Detect which cell encompasses the target text, then output its [X, Y] center coordinate. 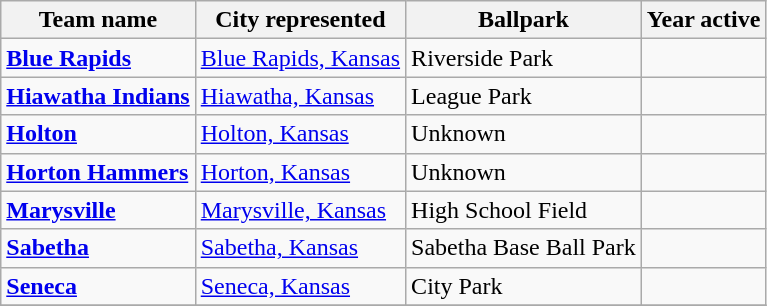
Blue Rapids, Kansas [300, 58]
Ballpark [524, 20]
City Park [524, 286]
Year active [704, 20]
Marysville, Kansas [300, 210]
Horton Hammers [98, 172]
Blue Rapids [98, 58]
Sabetha Base Ball Park [524, 248]
Horton, Kansas [300, 172]
Riverside Park [524, 58]
Hiawatha Indians [98, 96]
Holton, Kansas [300, 134]
Sabetha, Kansas [300, 248]
Seneca [98, 286]
League Park [524, 96]
Holton [98, 134]
Sabetha [98, 248]
High School Field [524, 210]
Marysville [98, 210]
City represented [300, 20]
Seneca, Kansas [300, 286]
Hiawatha, Kansas [300, 96]
Team name [98, 20]
